Pinpoint the cell where the given text exists, returning its (X, Y) midpoint coordinate. 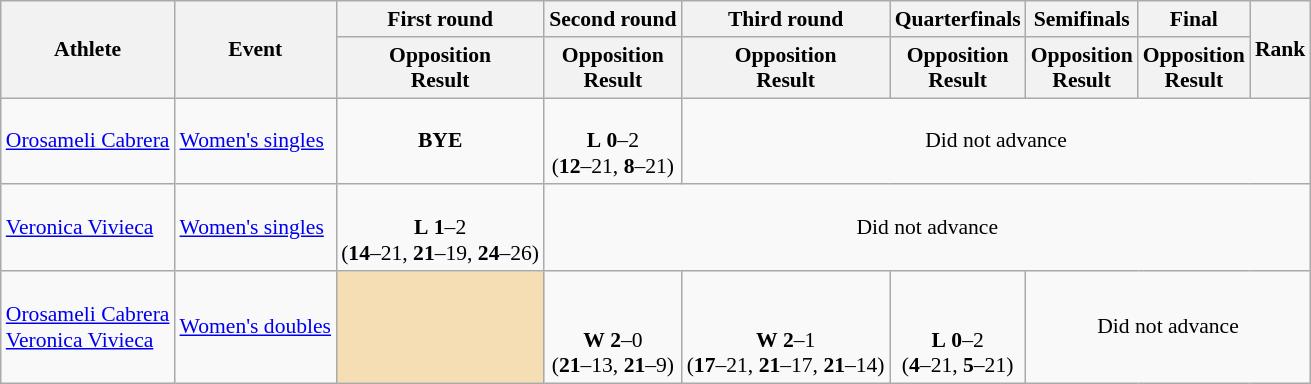
Veronica Vivieca (88, 228)
W 2–1(17–21, 21–17, 21–14) (786, 327)
Semifinals (1082, 19)
L 0–2(12–21, 8–21) (613, 142)
Women's doubles (256, 327)
BYE (440, 142)
Rank (1280, 50)
L 0–2(4–21, 5–21) (958, 327)
Quarterfinals (958, 19)
Athlete (88, 50)
Third round (786, 19)
L 1–2(14–21, 21–19, 24–26) (440, 228)
Event (256, 50)
Final (1194, 19)
Orosameli CabreraVeronica Vivieca (88, 327)
First round (440, 19)
Second round (613, 19)
W 2–0(21–13, 21–9) (613, 327)
Orosameli Cabrera (88, 142)
